Identify which cell holds the provided text, then report its [x, y] central coordinate. 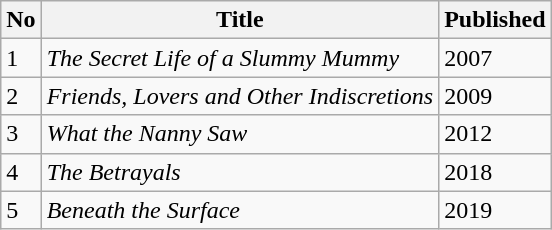
2009 [495, 96]
Title [240, 20]
4 [21, 172]
1 [21, 58]
Beneath the Surface [240, 210]
2018 [495, 172]
2019 [495, 210]
2012 [495, 134]
Published [495, 20]
The Betrayals [240, 172]
What the Nanny Saw [240, 134]
The Secret Life of a Slummy Mummy [240, 58]
2 [21, 96]
Friends, Lovers and Other Indiscretions [240, 96]
5 [21, 210]
3 [21, 134]
2007 [495, 58]
No [21, 20]
